For the text-containing cell, return its midpoint in (x, y) coordinate format. 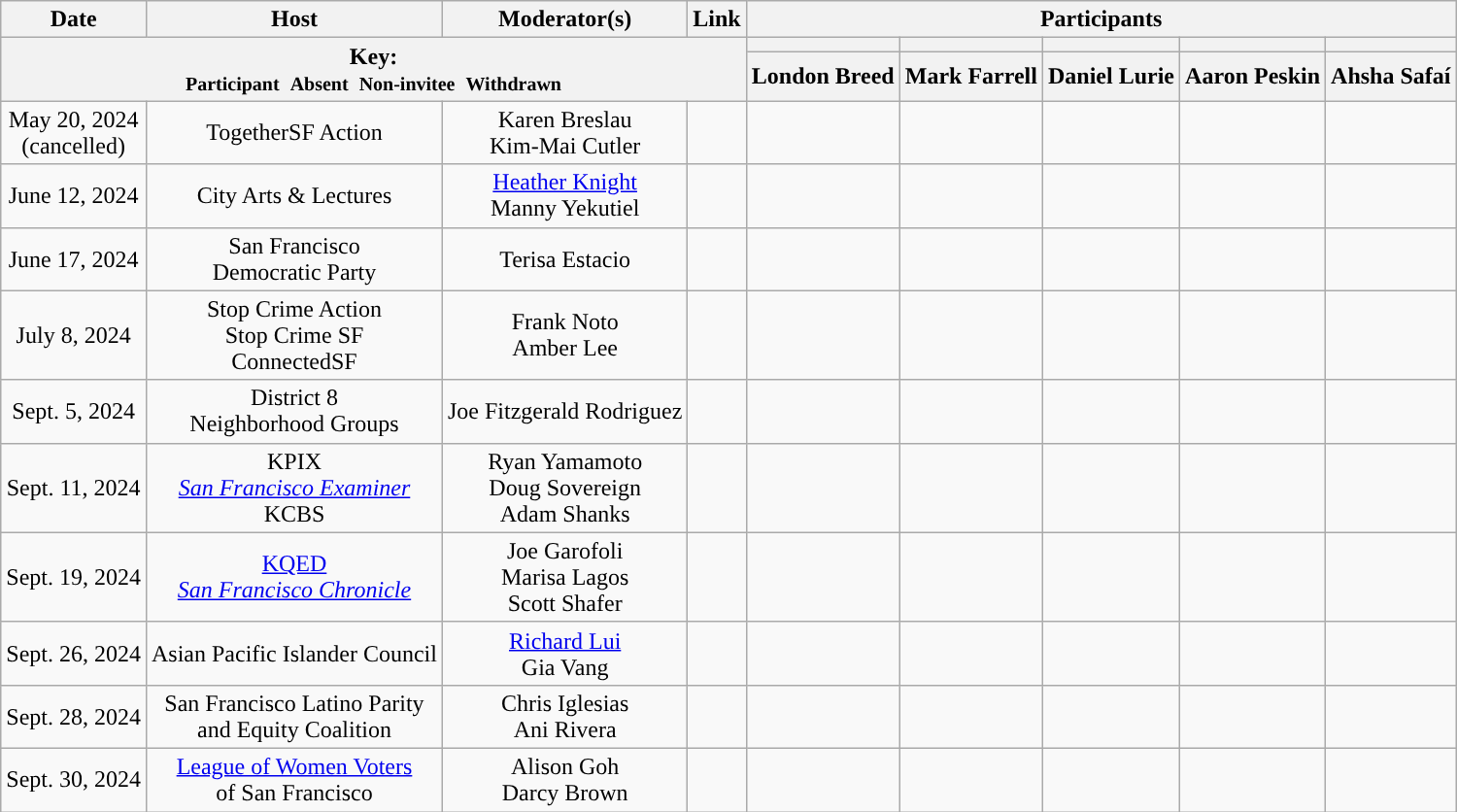
Sept. 11, 2024 (74, 488)
Mark Farrell (971, 76)
Heather KnightManny Yekutiel (564, 196)
Stop Crime ActionStop Crime SFConnectedSF (293, 335)
May 20, 2024 (cancelled) (74, 132)
Karen BreslauKim-Mai Cutler (564, 132)
Key: Participant Absent Non-invitee Withdrawn (374, 70)
Ahsha Safaí (1391, 76)
District 8Neighborhood Groups (293, 412)
Ryan YamamotoDoug SovereignAdam Shanks (564, 488)
KQEDSan Francisco Chronicle (293, 577)
Daniel Lurie (1111, 76)
Chris Iglesias Ani Rivera (564, 717)
June 17, 2024 (74, 258)
Frank NotoAmber Lee (564, 335)
Joe Fitzgerald Rodriguez (564, 412)
League of Women Votersof San Francisco (293, 779)
San FranciscoDemocratic Party (293, 258)
Sept. 5, 2024 (74, 412)
KPIXSan Francisco ExaminerKCBS (293, 488)
Terisa Estacio (564, 258)
Sept. 19, 2024 (74, 577)
Asian Pacific Islander Council (293, 653)
San Francisco Latino Parityand Equity Coalition (293, 717)
Sept. 30, 2024 (74, 779)
Sept. 28, 2024 (74, 717)
Sept. 26, 2024 (74, 653)
Link (717, 19)
Joe GarofoliMarisa LagosScott Shafer (564, 577)
TogetherSF Action (293, 132)
Moderator(s) (564, 19)
Participants (1101, 19)
Richard LuiGia Vang (564, 653)
Host (293, 19)
Alison GohDarcy Brown (564, 779)
Aaron Peskin (1253, 76)
Date (74, 19)
June 12, 2024 (74, 196)
July 8, 2024 (74, 335)
London Breed (823, 76)
City Arts & Lectures (293, 196)
